Extract the (X, Y) coordinate from the center of the cell holding the provided text.  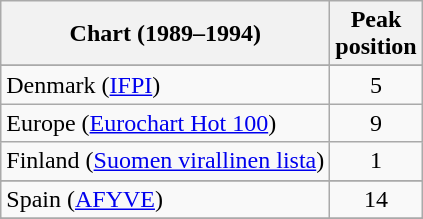
9 (376, 123)
Denmark (IFPI) (166, 85)
Europe (Eurochart Hot 100) (166, 123)
1 (376, 161)
Spain (AFYVE) (166, 199)
Finland (Suomen virallinen lista) (166, 161)
Chart (1989–1994) (166, 34)
Peakposition (376, 34)
14 (376, 199)
5 (376, 85)
